From the cell containing the given text, extract its center point as [X, Y] coordinate. 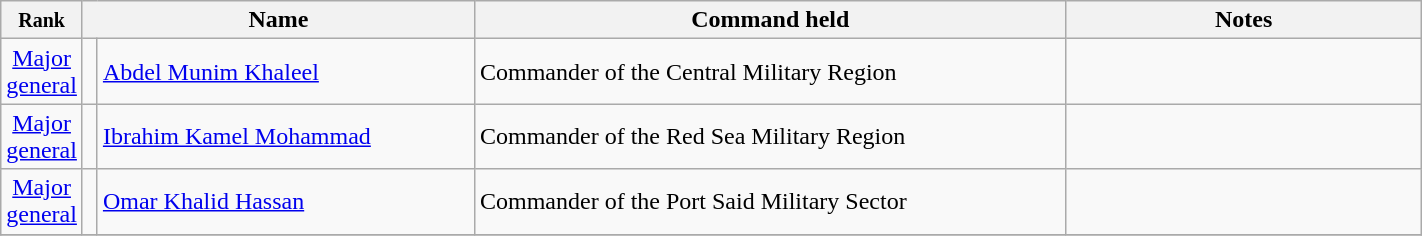
Notes [1244, 20]
Omar Khalid Hassan [286, 202]
Rank [42, 20]
Commander of the Port Said Military Sector [770, 202]
Commander of the Red Sea Military Region [770, 136]
Abdel Munim Khaleel [286, 72]
Ibrahim Kamel Mohammad [286, 136]
Command held [770, 20]
Name [278, 20]
Commander of the Central Military Region [770, 72]
